Pinpoint the cell where the given text exists, returning its (x, y) midpoint coordinate. 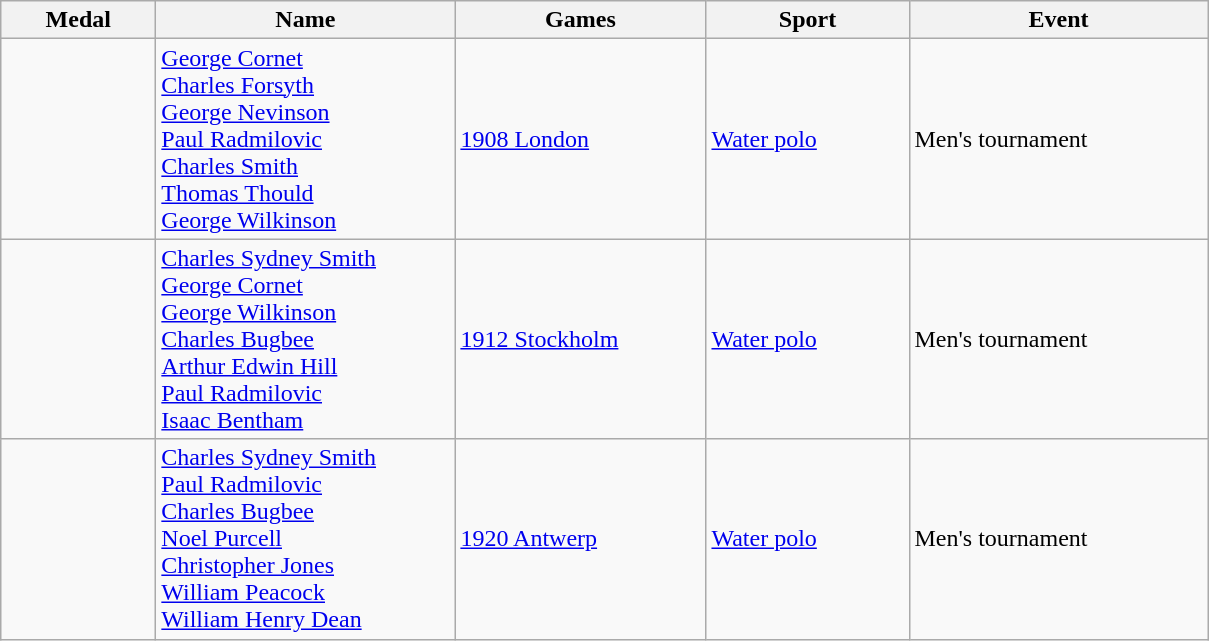
1908 London (580, 139)
1912 Stockholm (580, 339)
Games (580, 20)
Charles Sydney SmithGeorge CornetGeorge WilkinsonCharles BugbeeArthur Edwin HillPaul RadmilovicIsaac Bentham (306, 339)
George CornetCharles ForsythGeorge NevinsonPaul RadmilovicCharles SmithThomas ThouldGeorge Wilkinson (306, 139)
Sport (808, 20)
Charles Sydney SmithPaul RadmilovicCharles BugbeeNoel PurcellChristopher JonesWilliam PeacockWilliam Henry Dean (306, 539)
Event (1058, 20)
Medal (78, 20)
1920 Antwerp (580, 539)
Name (306, 20)
